Detect which cell encompasses the target text, then output its (X, Y) center coordinate. 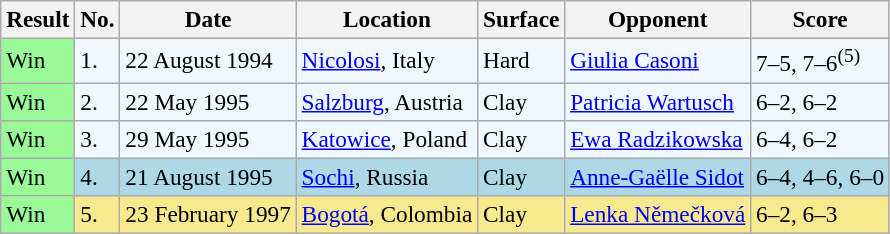
29 May 1995 (208, 139)
Result (38, 19)
23 February 1997 (208, 214)
21 August 1995 (208, 177)
22 August 1994 (208, 60)
6–2, 6–2 (820, 101)
3. (98, 139)
4. (98, 177)
1. (98, 60)
Ewa Radzikowska (658, 139)
Katowice, Poland (386, 139)
Lenka Němečková (658, 214)
6–4, 4–6, 6–0 (820, 177)
Opponent (658, 19)
Date (208, 19)
2. (98, 101)
Salzburg, Austria (386, 101)
Sochi, Russia (386, 177)
6–4, 6–2 (820, 139)
Nicolosi, Italy (386, 60)
Patricia Wartusch (658, 101)
No. (98, 19)
Score (820, 19)
Anne-Gaëlle Sidot (658, 177)
Bogotá, Colombia (386, 214)
Surface (522, 19)
7–5, 7–6(5) (820, 60)
5. (98, 214)
Hard (522, 60)
6–2, 6–3 (820, 214)
22 May 1995 (208, 101)
Giulia Casoni (658, 60)
Location (386, 19)
